Find where the given text appears and provide that cell's center as [X, Y] coordinate. 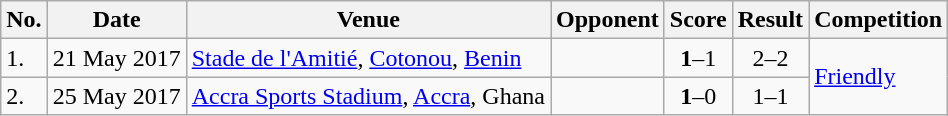
Friendly [878, 77]
Opponent [608, 20]
Date [116, 20]
1–0 [698, 96]
Competition [878, 20]
Score [698, 20]
Stade de l'Amitié, Cotonou, Benin [368, 58]
Result [770, 20]
2–2 [770, 58]
1. [24, 58]
2. [24, 96]
21 May 2017 [116, 58]
Accra Sports Stadium, Accra, Ghana [368, 96]
Venue [368, 20]
25 May 2017 [116, 96]
No. [24, 20]
